Output the [x, y] coordinate of the center of the cell containing the given text.  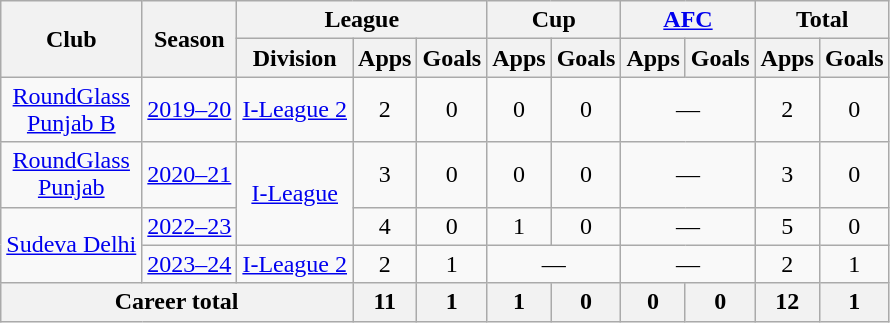
2020–21 [190, 174]
2023–24 [190, 264]
Sudeva Delhi [72, 245]
League [362, 20]
Total [822, 20]
RoundGlass Punjab B [72, 110]
11 [385, 302]
AFC [688, 20]
RoundGlass Punjab [72, 174]
12 [787, 302]
5 [787, 226]
Career total [177, 302]
2019–20 [190, 110]
I-League [295, 194]
Club [72, 39]
Division [295, 58]
Season [190, 39]
2022–23 [190, 226]
4 [385, 226]
Cup [554, 20]
